Detect which cell encompasses the target text, then output its (x, y) center coordinate. 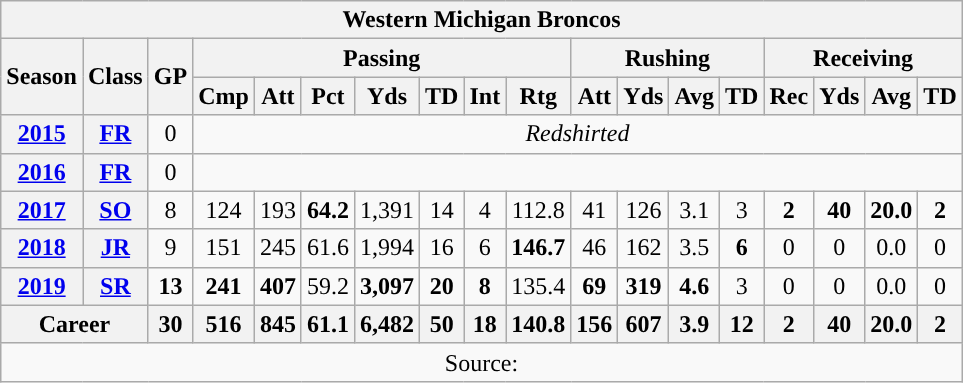
Int (485, 96)
2018 (42, 248)
59.2 (328, 286)
69 (594, 286)
135.4 (538, 286)
Receiving (863, 58)
245 (278, 248)
2015 (42, 134)
3.5 (694, 248)
193 (278, 210)
16 (442, 248)
9 (170, 248)
3.1 (694, 210)
2017 (42, 210)
151 (224, 248)
3.9 (694, 324)
Season (42, 77)
140.8 (538, 324)
241 (224, 286)
Rec (789, 96)
12 (742, 324)
319 (644, 286)
607 (644, 324)
112.8 (538, 210)
1,994 (386, 248)
64.2 (328, 210)
4 (485, 210)
2019 (42, 286)
Career (74, 324)
Pct (328, 96)
124 (224, 210)
Western Michigan Broncos (482, 20)
156 (594, 324)
Cmp (224, 96)
GP (170, 77)
Passing (382, 58)
845 (278, 324)
1,391 (386, 210)
Rushing (668, 58)
JR (115, 248)
SO (115, 210)
3,097 (386, 286)
46 (594, 248)
14 (442, 210)
4.6 (694, 286)
407 (278, 286)
Class (115, 77)
13 (170, 286)
Redshirted (578, 134)
126 (644, 210)
516 (224, 324)
20 (442, 286)
61.6 (328, 248)
30 (170, 324)
Source: (482, 362)
2016 (42, 172)
162 (644, 248)
146.7 (538, 248)
41 (594, 210)
18 (485, 324)
Rtg (538, 96)
SR (115, 286)
6,482 (386, 324)
50 (442, 324)
61.1 (328, 324)
